Determine the (x, y) coordinate at the center of the cell enclosing the given text.  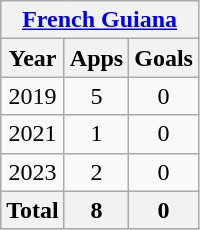
2023 (33, 172)
Year (33, 58)
2019 (33, 96)
2 (96, 172)
Goals (164, 58)
French Guiana (100, 20)
Total (33, 210)
2021 (33, 134)
1 (96, 134)
5 (96, 96)
Apps (96, 58)
8 (96, 210)
